Output the [X, Y] coordinate of the center of the cell containing the given text.  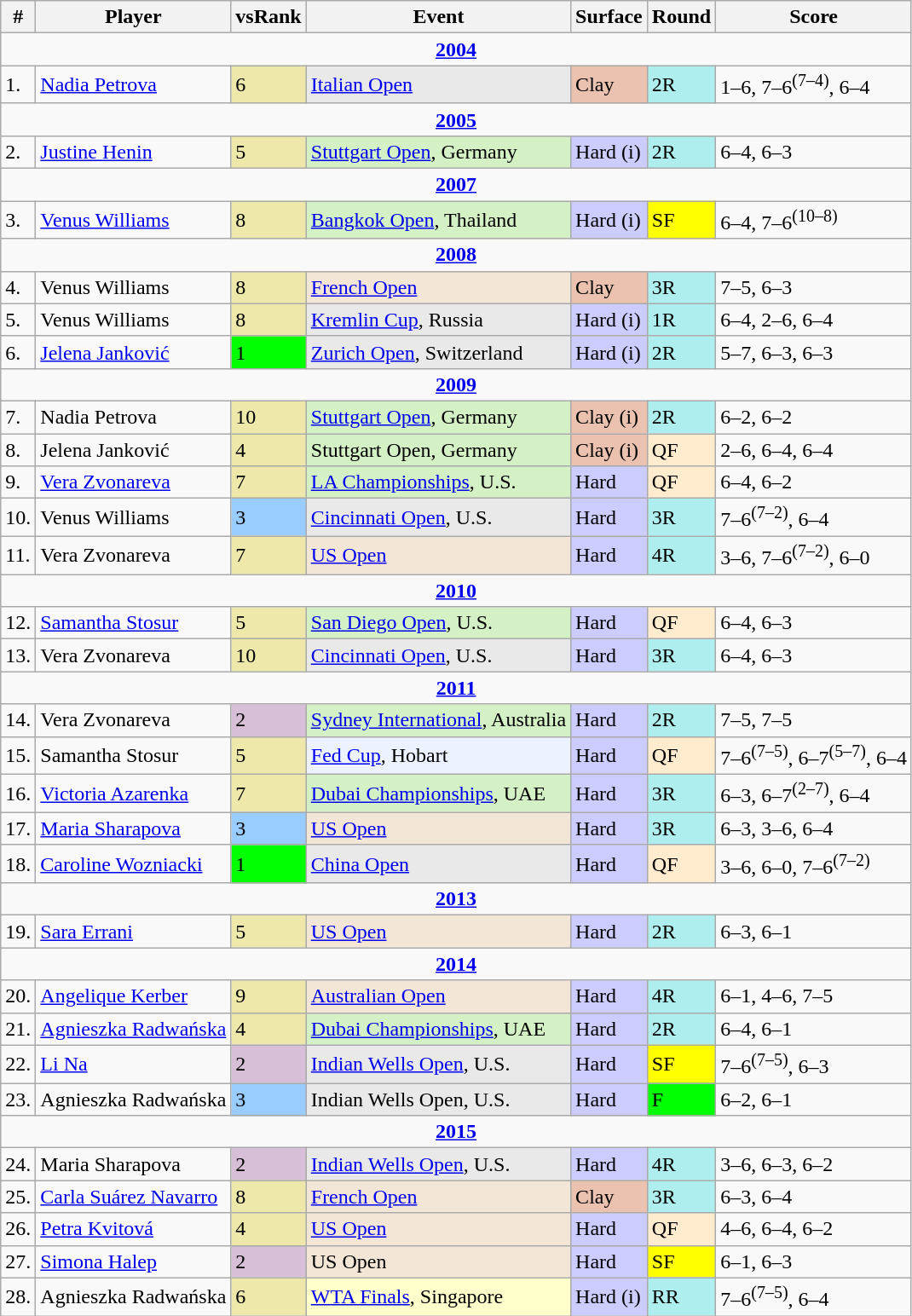
Score [814, 17]
7. [19, 417]
6–4, 6–2 [814, 482]
12. [19, 623]
11. [19, 556]
3–6, 6–3, 6–2 [814, 1164]
7–5, 6–3 [814, 287]
10. [19, 518]
7–6(7–5), 6–3 [814, 1064]
2015 [457, 1132]
LA Championships, U.S. [438, 482]
Caroline Wozniacki [133, 864]
Round [681, 17]
6–4, 7–6(10–8) [814, 220]
14. [19, 720]
2007 [457, 185]
9. [19, 482]
RR [681, 1297]
1R [681, 320]
6–3, 6–7(2–7), 6–4 [814, 794]
6. [19, 352]
5. [19, 320]
Sydney International, Australia [438, 720]
Li Na [133, 1064]
1. [19, 85]
Bangkok Open, Thailand [438, 220]
18. [19, 864]
19. [19, 932]
Petra Kvitová [133, 1229]
6–1, 6–3 [814, 1261]
2010 [457, 591]
24. [19, 1164]
7–6(7–2), 6–4 [814, 518]
4–6, 6–4, 6–2 [814, 1229]
7–6(7–5), 6–7(5–7), 6–4 [814, 755]
6–3, 6–1 [814, 932]
21. [19, 1029]
Justine Henin [133, 152]
Zurich Open, Switzerland [438, 352]
San Diego Open, U.S. [438, 623]
WTA Finals, Singapore [438, 1297]
13. [19, 655]
2014 [457, 964]
Victoria Azarenka [133, 794]
22. [19, 1064]
4. [19, 287]
17. [19, 828]
7–6(7–5), 6–4 [814, 1297]
2008 [457, 255]
Event [438, 17]
6–3, 6–4 [814, 1197]
Italian Open [438, 85]
5–7, 6–3, 6–3 [814, 352]
2011 [457, 688]
2–6, 6–4, 6–4 [814, 450]
2005 [457, 119]
2013 [457, 899]
2009 [457, 384]
3. [19, 220]
Fed Cup, Hobart [438, 755]
Australian Open [438, 996]
3–6, 6–0, 7–6(7–2) [814, 864]
9 [268, 996]
7–5, 7–5 [814, 720]
6–2, 6–1 [814, 1100]
3–6, 7–6(7–2), 6–0 [814, 556]
26. [19, 1229]
China Open [438, 864]
2004 [457, 49]
16. [19, 794]
Kremlin Cup, Russia [438, 320]
Simona Halep [133, 1261]
Carla Suárez Navarro [133, 1197]
F [681, 1100]
28. [19, 1297]
Player [133, 17]
25. [19, 1197]
# [19, 17]
15. [19, 755]
vsRank [268, 17]
6–4, 2–6, 6–4 [814, 320]
23. [19, 1100]
Sara Errani [133, 932]
Angelique Kerber [133, 996]
6–2, 6–2 [814, 417]
Surface [609, 17]
1–6, 7–6(7–4), 6–4 [814, 85]
6–3, 3–6, 6–4 [814, 828]
27. [19, 1261]
6–1, 4–6, 7–5 [814, 996]
6–4, 6–1 [814, 1029]
2. [19, 152]
20. [19, 996]
8. [19, 450]
